Provide the [x, y] coordinate of the cell's center where the given text is located.  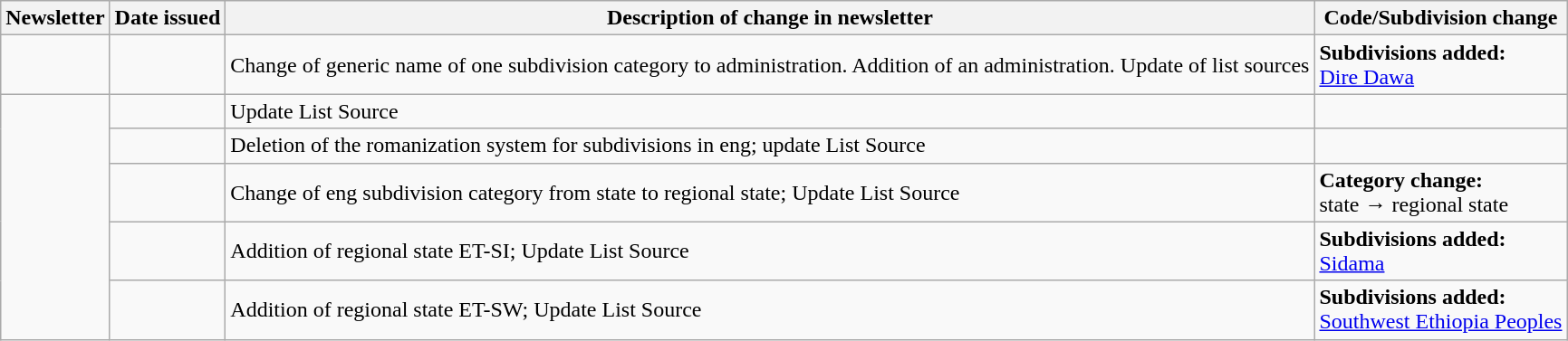
Subdivisions added: Dire Dawa [1440, 65]
Deletion of the romanization system for subdivisions in eng; update List Source [770, 146]
Subdivisions added: Southwest Ethiopia Peoples [1440, 309]
Change of eng subdivision category from state to regional state; Update List Source [770, 192]
Code/Subdivision change [1440, 18]
Addition of regional state ET-SW; Update List Source [770, 309]
Change of generic name of one subdivision category to administration. Addition of an administration. Update of list sources [770, 65]
Date issued [168, 18]
Subdivisions added: Sidama [1440, 251]
Update List Source [770, 111]
Newsletter [55, 18]
Addition of regional state ET-SI; Update List Source [770, 251]
Category change:state → regional state [1440, 192]
Description of change in newsletter [770, 18]
